From the cell containing the given text, extract its center point as [x, y] coordinate. 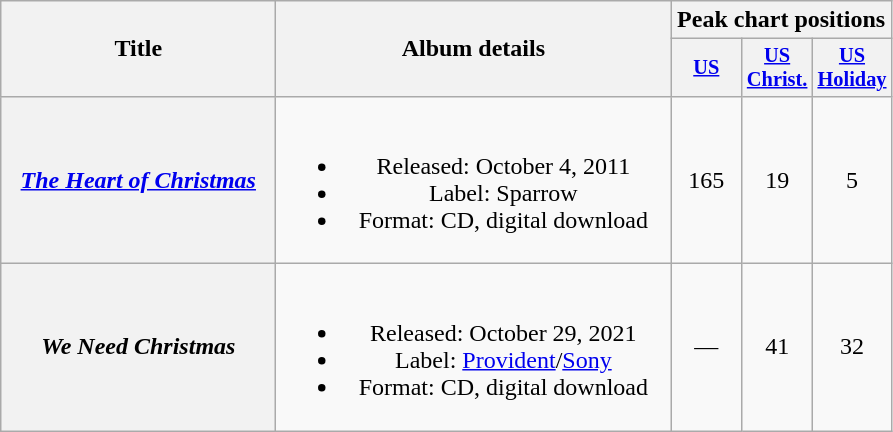
— [706, 348]
USChrist. [778, 68]
41 [778, 348]
32 [852, 348]
5 [852, 180]
Album details [474, 49]
Released: October 4, 2011Label: SparrowFormat: CD, digital download [474, 180]
19 [778, 180]
USHoliday [852, 68]
Released: October 29, 2021Label: Provident/SonyFormat: CD, digital download [474, 348]
Peak chart positions [781, 20]
US [706, 68]
The Heart of Christmas [138, 180]
165 [706, 180]
Title [138, 49]
We Need Christmas [138, 348]
